Return the [x, y] coordinate for the center point of the cell that contains the specified text.  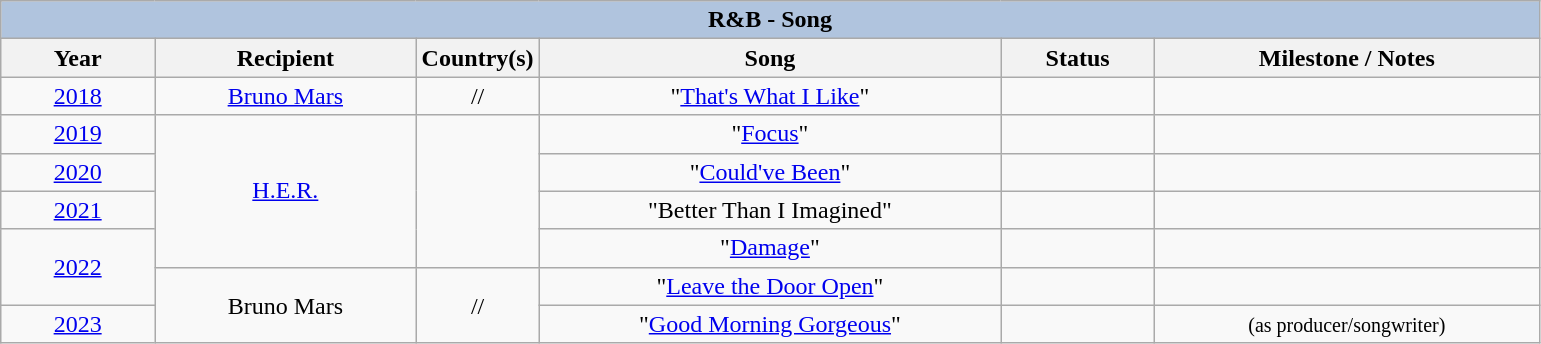
Status [1078, 58]
Country(s) [478, 58]
Song [770, 58]
2022 [78, 267]
"Leave the Door Open" [770, 286]
H.E.R. [286, 191]
(as producer/songwriter) [1346, 324]
2018 [78, 96]
"Damage" [770, 248]
"Good Morning Gorgeous" [770, 324]
2023 [78, 324]
Milestone / Notes [1346, 58]
2019 [78, 134]
R&B - Song [770, 20]
"Could've Been" [770, 172]
"Focus" [770, 134]
"Better Than I Imagined" [770, 210]
Year [78, 58]
"That's What I Like" [770, 96]
Recipient [286, 58]
2020 [78, 172]
2021 [78, 210]
